Detect which cell encompasses the target text, then output its [X, Y] center coordinate. 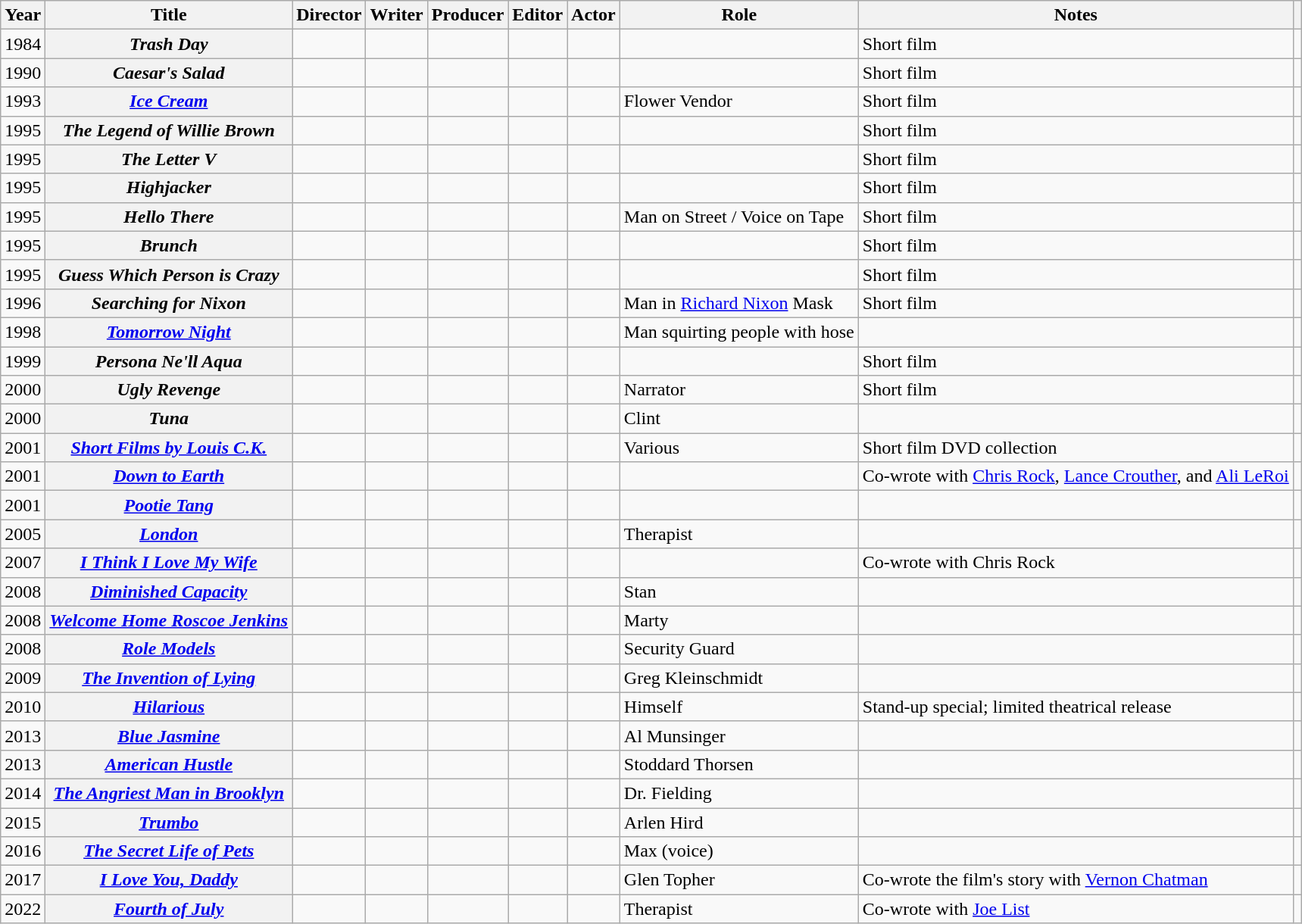
Arlen Hird [739, 822]
Stan [739, 592]
Security Guard [739, 649]
Brunch [169, 245]
1993 [23, 101]
I Love You, Daddy [169, 880]
Al Munsinger [739, 735]
Down to Earth [169, 476]
Highjacker [169, 188]
Producer [468, 15]
Co-wrote with Chris Rock [1076, 563]
Marty [739, 620]
Short Films by Louis C.K. [169, 448]
Ugly Revenge [169, 390]
2015 [23, 822]
Clint [739, 419]
Fourth of July [169, 909]
Co-wrote with Joe List [1076, 909]
Title [169, 15]
Dr. Fielding [739, 793]
Stand-up special; limited theatrical release [1076, 707]
Diminished Capacity [169, 592]
Tuna [169, 419]
Tomorrow Night [169, 332]
Hello There [169, 217]
American Hustle [169, 764]
Short film DVD collection [1076, 448]
London [169, 534]
I Think I Love My Wife [169, 563]
Stoddard Thorsen [739, 764]
Man on Street / Voice on Tape [739, 217]
Narrator [739, 390]
2005 [23, 534]
Ice Cream [169, 101]
Guess Which Person is Crazy [169, 274]
Persona Ne'll Aqua [169, 361]
Max (voice) [739, 851]
Year [23, 15]
Welcome Home Roscoe Jenkins [169, 620]
Various [739, 448]
The Legend of Willie Brown [169, 130]
Greg Kleinschmidt [739, 678]
2007 [23, 563]
Trumbo [169, 822]
Trash Day [169, 44]
The Secret Life of Pets [169, 851]
Co-wrote the film's story with Vernon Chatman [1076, 880]
Actor [594, 15]
The Invention of Lying [169, 678]
Hilarious [169, 707]
Man in Richard Nixon Mask [739, 303]
Blue Jasmine [169, 735]
1998 [23, 332]
Himself [739, 707]
Role [739, 15]
Searching for Nixon [169, 303]
1990 [23, 73]
Co-wrote with Chris Rock, Lance Crouther, and Ali LeRoi [1076, 476]
Glen Topher [739, 880]
1996 [23, 303]
2014 [23, 793]
Flower Vendor [739, 101]
1999 [23, 361]
2017 [23, 880]
1984 [23, 44]
Director [329, 15]
Writer [397, 15]
Man squirting people with hose [739, 332]
2022 [23, 909]
Role Models [169, 649]
2010 [23, 707]
Editor [538, 15]
The Letter V [169, 159]
2016 [23, 851]
The Angriest Man in Brooklyn [169, 793]
Caesar's Salad [169, 73]
2009 [23, 678]
Notes [1076, 15]
Pootie Tang [169, 505]
